Scan for the cell matching the given text and deliver its [X, Y] coordinate at center. 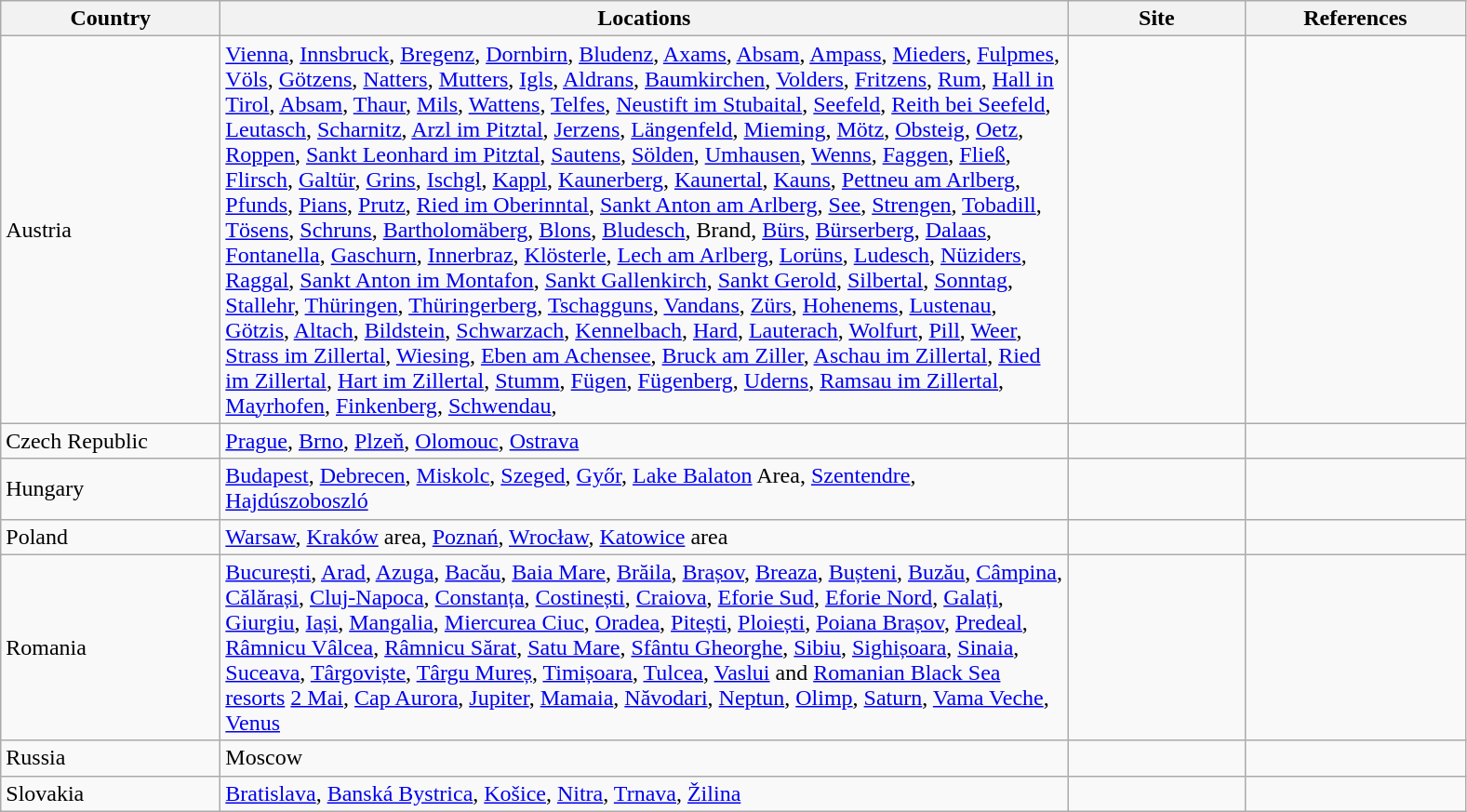
Czech Republic [111, 441]
Country [111, 19]
Locations [644, 19]
Russia [111, 758]
Hungary [111, 489]
Slovakia [111, 793]
Moscow [644, 758]
Warsaw, Kraków area, Poznań, Wrocław, Katowice area [644, 537]
Prague, Brno, Plzeň, Olomouc, Ostrava [644, 441]
Austria [111, 230]
Budapest, Debrecen, Miskolc, Szeged, Győr, Lake Balaton Area, Szentendre, Hajdúszoboszló [644, 489]
References [1355, 19]
Bratislava, Banská Bystrica, Košice, Nitra, Trnava, Žilina [644, 793]
Site [1157, 19]
Romania [111, 647]
Poland [111, 537]
